Locate the cell with the specified text and output its [x, y] center coordinate. 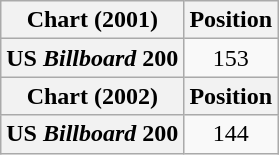
144 [231, 134]
153 [231, 58]
Chart (2001) [92, 20]
Chart (2002) [92, 96]
